From the cell containing the given text, extract its center point as [x, y] coordinate. 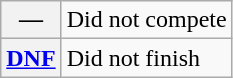
Did not finish [146, 58]
Did not compete [146, 20]
DNF [31, 58]
— [31, 20]
